From the cell containing the given text, extract its center point as (x, y) coordinate. 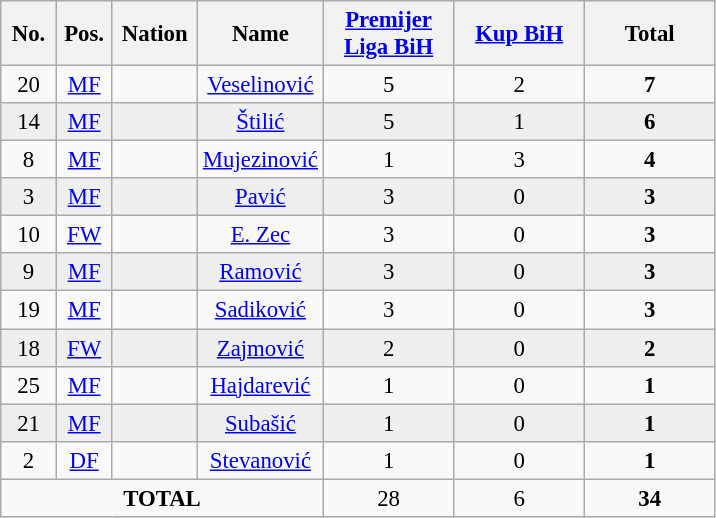
4 (650, 160)
14 (29, 122)
Total (650, 34)
Name (261, 34)
7 (650, 85)
9 (29, 273)
Stevanović (261, 460)
TOTAL (162, 498)
19 (29, 310)
25 (29, 385)
Sadiković (261, 310)
8 (29, 160)
E. Zec (261, 235)
Nation (155, 34)
20 (29, 85)
Veselinović (261, 85)
34 (650, 498)
Ramović (261, 273)
18 (29, 348)
No. (29, 34)
Kup BiH (520, 34)
Pavić (261, 197)
10 (29, 235)
Hajdarević (261, 385)
Mujezinović (261, 160)
28 (388, 498)
DF (84, 460)
Pos. (84, 34)
21 (29, 423)
Štilić (261, 122)
Zajmović (261, 348)
Premijer Liga BiH (388, 34)
Subašić (261, 423)
